Extract the (x, y) coordinate from the center of the cell holding the provided text.  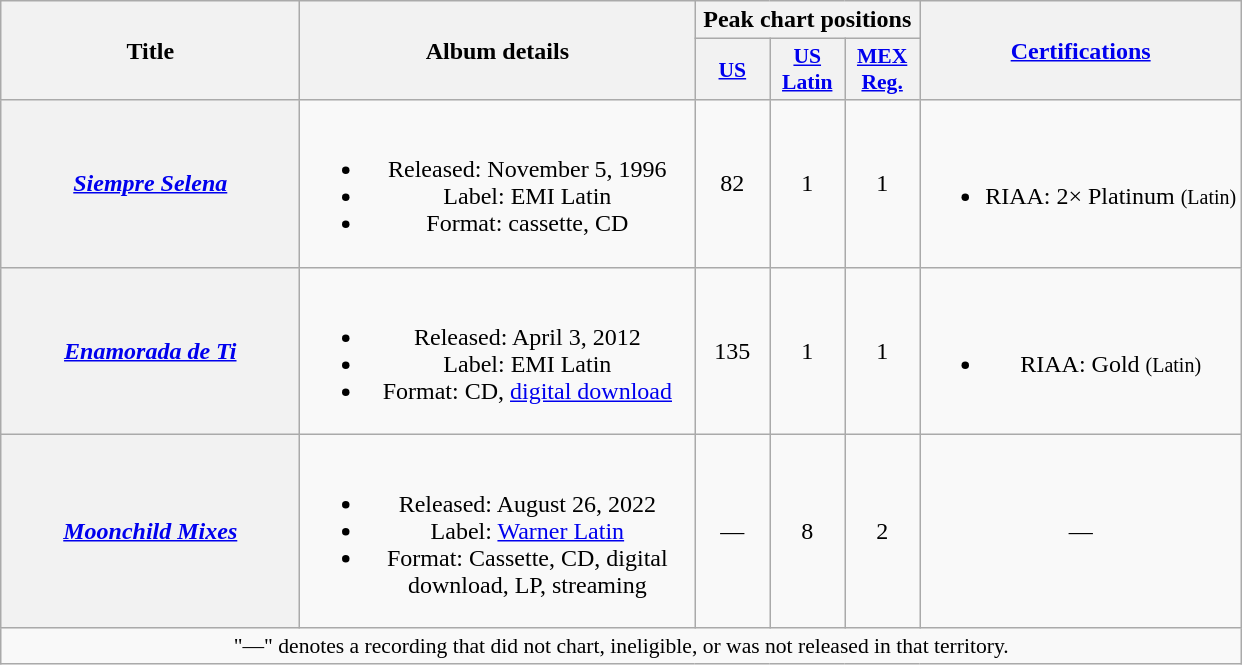
Released: April 3, 2012Label: EMI LatinFormat: CD, digital download (498, 350)
Siempre Selena (150, 184)
Enamorada de Ti (150, 350)
2 (882, 531)
Album details (498, 50)
USLatin (808, 70)
"—" denotes a recording that did not chart, ineligible, or was not released in that territory. (622, 646)
8 (808, 531)
MEXReg. (882, 70)
Peak chart positions (808, 20)
Released: November 5, 1996Label: EMI LatinFormat: cassette, CD (498, 184)
Title (150, 50)
Released: August 26, 2022Label: Warner LatinFormat: Cassette, CD, digital download, LP, streaming (498, 531)
RIAA: 2× Platinum (Latin) (1081, 184)
135 (732, 350)
RIAA: Gold (Latin) (1081, 350)
Certifications (1081, 50)
Moonchild Mixes (150, 531)
82 (732, 184)
US (732, 70)
